Provide the (x, y) coordinate of the cell's center where the given text is located.  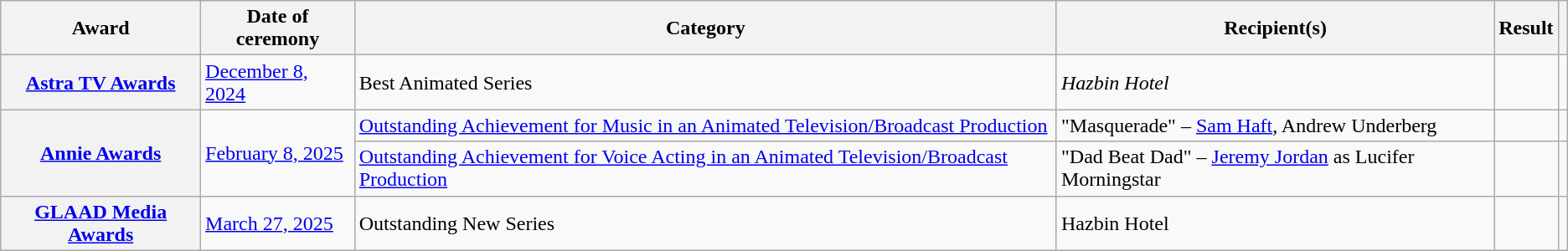
Best Animated Series (705, 82)
Annie Awards (101, 152)
Outstanding New Series (705, 223)
March 27, 2025 (278, 223)
Date of ceremony (278, 28)
Astra TV Awards (101, 82)
Recipient(s) (1275, 28)
Award (101, 28)
February 8, 2025 (278, 152)
GLAAD Media Awards (101, 223)
"Masquerade" – Sam Haft, Andrew Underberg (1275, 125)
Result (1526, 28)
Category (705, 28)
Outstanding Achievement for Music in an Animated Television/Broadcast Production (705, 125)
December 8, 2024 (278, 82)
Outstanding Achievement for Voice Acting in an Animated Television/Broadcast Production (705, 169)
"Dad Beat Dad" – Jeremy Jordan as Lucifer Morningstar (1275, 169)
